Provide the (X, Y) coordinate of the cell's center where the given text is located.  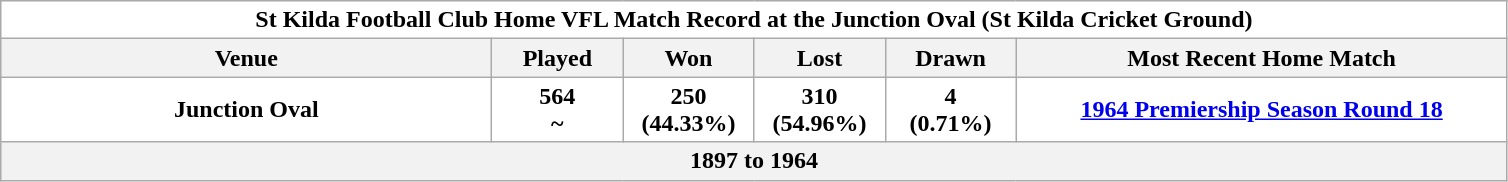
Junction Oval (246, 110)
1897 to 1964 (754, 161)
250(44.33%) (688, 110)
Drawn (950, 58)
310(54.96%) (820, 110)
Lost (820, 58)
Venue (246, 58)
Won (688, 58)
St Kilda Football Club Home VFL Match Record at the Junction Oval (St Kilda Cricket Ground) (754, 20)
4(0.71%) (950, 110)
Played (558, 58)
Most Recent Home Match (1262, 58)
564~ (558, 110)
1964 Premiership Season Round 18 (1262, 110)
